For the text-containing cell, return its midpoint in (X, Y) coordinate format. 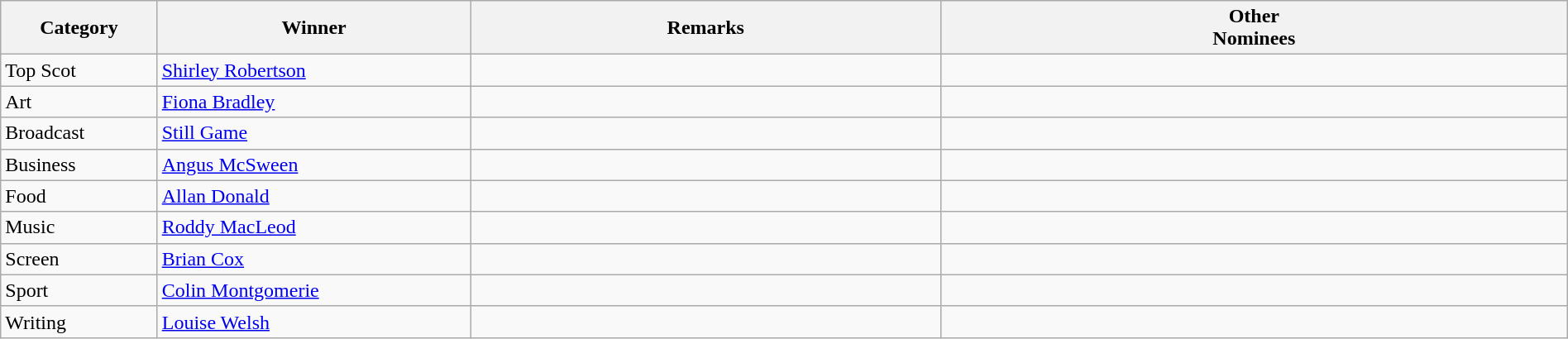
Colin Montgomerie (314, 290)
Fiona Bradley (314, 102)
Allan Donald (314, 196)
OtherNominees (1254, 28)
Business (79, 165)
Screen (79, 259)
Shirley Robertson (314, 70)
Winner (314, 28)
Remarks (705, 28)
Louise Welsh (314, 322)
Category (79, 28)
Roddy MacLeod (314, 227)
Art (79, 102)
Brian Cox (314, 259)
Angus McSween (314, 165)
Writing (79, 322)
Sport (79, 290)
Broadcast (79, 133)
Music (79, 227)
Still Game (314, 133)
Food (79, 196)
Top Scot (79, 70)
